Detect which cell encompasses the target text, then output its (x, y) center coordinate. 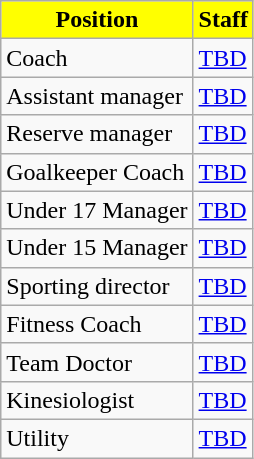
Under 15 Manager (97, 248)
Position (97, 20)
Under 17 Manager (97, 210)
Sporting director (97, 286)
Coach (97, 58)
Fitness Coach (97, 324)
Staff (223, 20)
Goalkeeper Coach (97, 172)
Kinesiologist (97, 400)
Utility (97, 438)
Team Doctor (97, 362)
Assistant manager (97, 96)
Reserve manager (97, 134)
